Extract the [X, Y] coordinate from the center of the cell holding the provided text.  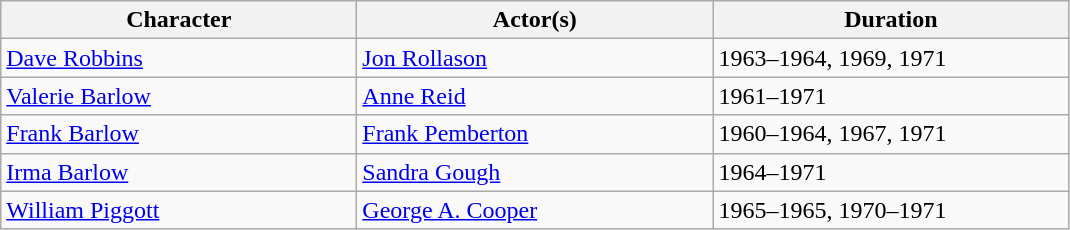
Frank Barlow [179, 134]
1960–1964, 1967, 1971 [891, 134]
Sandra Gough [535, 172]
1963–1964, 1969, 1971 [891, 58]
Irma Barlow [179, 172]
1961–1971 [891, 96]
William Piggott [179, 210]
Frank Pemberton [535, 134]
Duration [891, 20]
Actor(s) [535, 20]
George A. Cooper [535, 210]
Dave Robbins [179, 58]
1964–1971 [891, 172]
Valerie Barlow [179, 96]
1965–1965, 1970–1971 [891, 210]
Jon Rollason [535, 58]
Character [179, 20]
Anne Reid [535, 96]
